Identify which cell holds the provided text, then report its [X, Y] central coordinate. 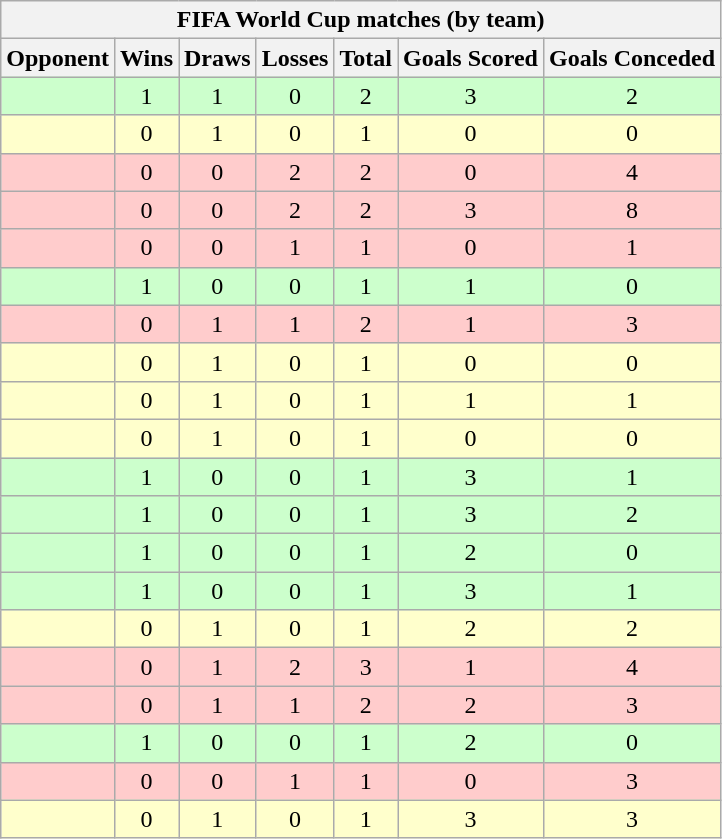
Goals Scored [471, 58]
Draws [217, 58]
Opponent [58, 58]
Wins [147, 58]
Losses [295, 58]
8 [632, 210]
Goals Conceded [632, 58]
FIFA World Cup matches (by team) [361, 20]
Total [366, 58]
